Determine the [X, Y] coordinate at the center of the cell enclosing the given text.  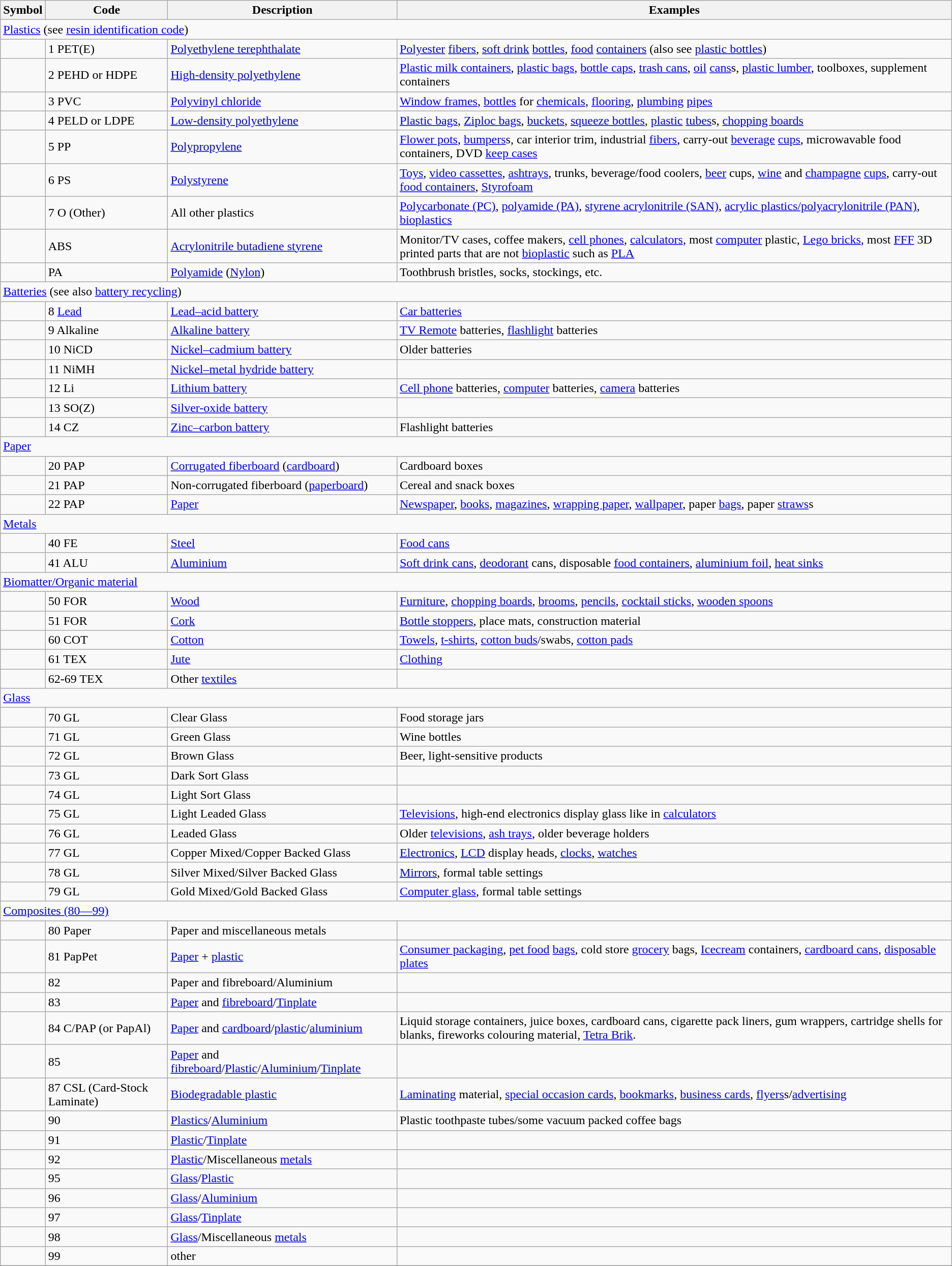
Computer glass, formal table settings [674, 891]
51 FOR [107, 621]
71 GL [107, 737]
77 GL [107, 853]
Mirrors, formal table settings [674, 872]
75 GL [107, 814]
83 [107, 1002]
Bottle stoppers, place mats, construction material [674, 621]
Toothbrush bristles, socks, stockings, etc. [674, 272]
Metals [476, 524]
Zinc–carbon battery [282, 427]
Cork [282, 621]
Furniture, chopping boards, brooms, pencils, cocktail sticks, wooden spoons [674, 601]
Jute [282, 659]
Composites (80—99) [476, 911]
70 GL [107, 717]
Gold Mixed/Gold Backed Glass [282, 891]
50 FOR [107, 601]
Glass/Miscellaneous metals [282, 1237]
Polystyrene [282, 180]
5 PP [107, 146]
12 Li [107, 388]
Plastic bags, Ziploc bags, buckets, squeeze bottles, plastic tubess, chopping boards [674, 120]
Car batteries [674, 311]
Older batteries [674, 350]
Plastic/Tinplate [282, 1140]
Plastic/Miscellaneous metals [282, 1159]
Copper Mixed/Copper Backed Glass [282, 853]
90 [107, 1121]
Lead–acid battery [282, 311]
98 [107, 1237]
Cell phone batteries, computer batteries, camera batteries [674, 388]
11 NiMH [107, 369]
Nickel–metal hydride battery [282, 369]
85 [107, 1062]
Non-corrugated fiberboard (paperboard) [282, 485]
9 Alkaline [107, 330]
PA [107, 272]
74 GL [107, 795]
Paper + plastic [282, 957]
2 PEHD or HDPE [107, 75]
Plastic milk containers, plastic bags, bottle caps, trash cans, oil canss, plastic lumber, toolboxes, supplement containers [674, 75]
Older televisions, ash trays, older beverage holders [674, 833]
ABS [107, 246]
Wine bottles [674, 737]
Nickel–cadmium battery [282, 350]
95 [107, 1179]
Window frames, bottles for chemicals, flooring, plumbing pipes [674, 101]
Electronics, LCD display heads, clocks, watches [674, 853]
Aluminium [282, 562]
Paper and fibreboard/Aluminium [282, 983]
13 SO(Z) [107, 408]
61 TEX [107, 659]
Cardboard boxes [674, 466]
Polycarbonate (PC), polyamide (PA), styrene acrylonitrile (SAN), acrylic plastics/polyacrylonitrile (PAN), bioplastics [674, 213]
Low-density polyethylene [282, 120]
Plastics (see resin identification code) [476, 29]
Polypropylene [282, 146]
60 COT [107, 640]
Laminating material, special occasion cards, bookmarks, business cards, flyerss/advertising [674, 1094]
Light Leaded Glass [282, 814]
73 GL [107, 775]
21 PAP [107, 485]
Towels, t-shirts, cotton buds/swabs, cotton pads [674, 640]
62-69 TEX [107, 679]
Glass/Tinplate [282, 1217]
87 CSL (Card-Stock Laminate) [107, 1094]
Food storage jars [674, 717]
Cereal and snack boxes [674, 485]
Polyester fibers, soft drink bottles, food containers (also see plastic bottles) [674, 49]
Flower pots, bumperss, car interior trim, industrial fibers, carry-out beverage cups, microwavable food containers, DVD keep cases [674, 146]
99 [107, 1256]
Plastic toothpaste tubes/some vacuum packed coffee bags [674, 1121]
Glass/Plastic [282, 1179]
82 [107, 983]
Steel [282, 543]
Symbol [23, 10]
Leaded Glass [282, 833]
Examples [674, 10]
Clothing [674, 659]
84 C/PAP (or PapAl) [107, 1028]
Silver Mixed/Silver Backed Glass [282, 872]
Acrylonitrile butadiene styrene [282, 246]
other [282, 1256]
Polyamide (Nylon) [282, 272]
Light Sort Glass [282, 795]
Paper and fibreboard/Plastic/Aluminium/Tinplate [282, 1062]
Dark Sort Glass [282, 775]
Newspaper, books, magazines, wrapping paper, wallpaper, paper bags, paper strawss [674, 504]
Paper and miscellaneous metals [282, 930]
Batteries (see also battery recycling) [476, 291]
8 Lead [107, 311]
80 Paper [107, 930]
14 CZ [107, 427]
Consumer packaging, pet food bags, cold store grocery bags, Icecream containers, cardboard cans, disposable plates [674, 957]
Other textiles [282, 679]
Lithium battery [282, 388]
Toys, video cassettes, ashtrays, trunks, beverage/food coolers, beer cups, wine and champagne cups, carry-out food containers, Styrofoam [674, 180]
Glass/Aluminium [282, 1198]
Brown Glass [282, 756]
40 FE [107, 543]
1 PET(E) [107, 49]
Plastics/Aluminium [282, 1121]
10 NiCD [107, 350]
Silver-oxide battery [282, 408]
97 [107, 1217]
6 PS [107, 180]
96 [107, 1198]
Cotton [282, 640]
7 O (Other) [107, 213]
72 GL [107, 756]
Biodegradable plastic [282, 1094]
Clear Glass [282, 717]
Polyethylene terephthalate [282, 49]
Polyvinyl chloride [282, 101]
41 ALU [107, 562]
76 GL [107, 833]
Alkaline battery [282, 330]
Corrugated fiberboard (cardboard) [282, 466]
Flashlight batteries [674, 427]
Soft drink cans, deodorant cans, disposable food containers, aluminium foil, heat sinks [674, 562]
81 PapPet [107, 957]
Beer, light-sensitive products [674, 756]
3 PVC [107, 101]
Food cans [674, 543]
Glass [476, 698]
4 PELD or LDPE [107, 120]
91 [107, 1140]
High-density polyethylene [282, 75]
Green Glass [282, 737]
TV Remote batteries, flashlight batteries [674, 330]
Wood [282, 601]
92 [107, 1159]
Biomatter/Organic material [476, 582]
22 PAP [107, 504]
Code [107, 10]
Televisions, high-end electronics display glass like in calculators [674, 814]
All other plastics [282, 213]
20 PAP [107, 466]
Paper and cardboard/plastic/aluminium [282, 1028]
78 GL [107, 872]
79 GL [107, 891]
Paper and fibreboard/Tinplate [282, 1002]
Description [282, 10]
